Return the [x, y] coordinate for the center point of the cell that contains the specified text.  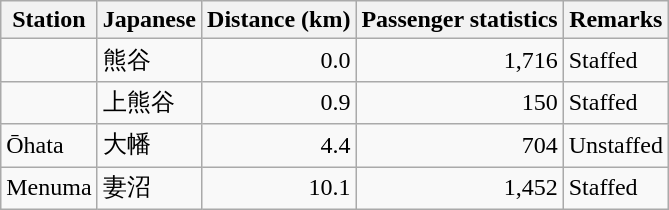
Passenger statistics [460, 20]
150 [460, 102]
Station [49, 20]
1,452 [460, 188]
大幡 [149, 146]
Unstaffed [616, 146]
Japanese [149, 20]
4.4 [279, 146]
Ōhata [49, 146]
熊谷 [149, 60]
上熊谷 [149, 102]
704 [460, 146]
0.0 [279, 60]
1,716 [460, 60]
0.9 [279, 102]
妻沼 [149, 188]
10.1 [279, 188]
Menuma [49, 188]
Distance (km) [279, 20]
Remarks [616, 20]
